Pinpoint the cell where the given text exists, returning its (x, y) midpoint coordinate. 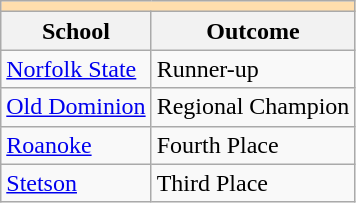
School (76, 31)
Third Place (253, 183)
Norfolk State (76, 69)
Roanoke (76, 145)
Stetson (76, 183)
Fourth Place (253, 145)
Regional Champion (253, 107)
Old Dominion (76, 107)
Outcome (253, 31)
Runner-up (253, 69)
